From the cell containing the given text, extract its center point as (X, Y) coordinate. 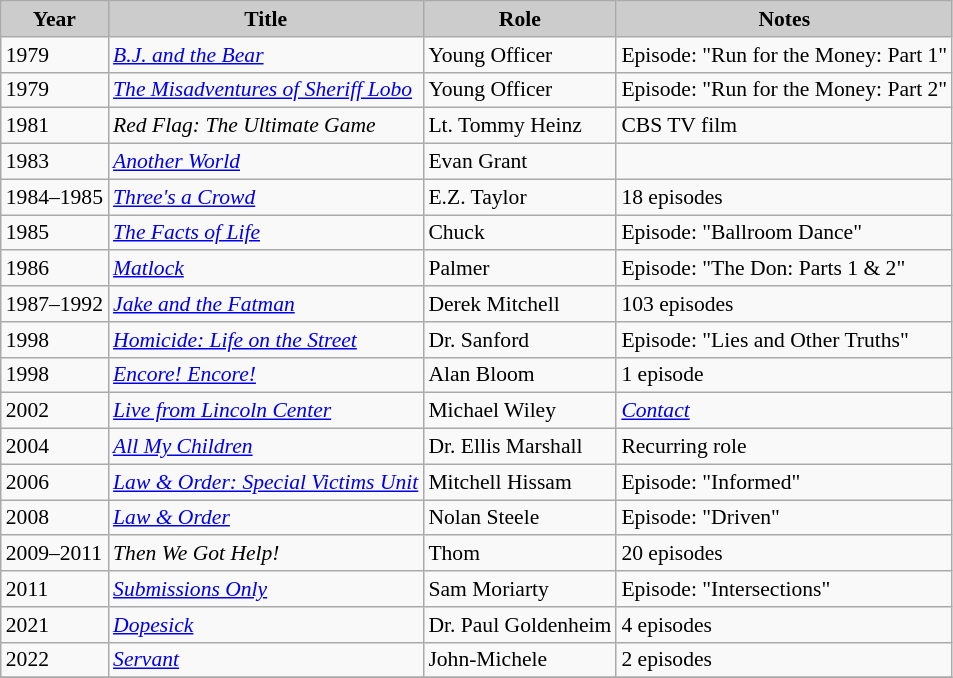
18 episodes (784, 197)
4 episodes (784, 625)
Evan Grant (520, 162)
2009–2011 (54, 554)
2002 (54, 411)
1981 (54, 126)
E.Z. Taylor (520, 197)
John-Michele (520, 660)
Jake and the Fatman (266, 304)
B.J. and the Bear (266, 55)
2008 (54, 518)
Homicide: Life on the Street (266, 340)
Matlock (266, 269)
Episode: "Run for the Money: Part 1" (784, 55)
Red Flag: The Ultimate Game (266, 126)
2021 (54, 625)
Live from Lincoln Center (266, 411)
Thom (520, 554)
Then We Got Help! (266, 554)
1 episode (784, 375)
All My Children (266, 447)
1986 (54, 269)
2022 (54, 660)
2 episodes (784, 660)
Nolan Steele (520, 518)
Episode: "Driven" (784, 518)
Dr. Ellis Marshall (520, 447)
20 episodes (784, 554)
Another World (266, 162)
2011 (54, 589)
Three's a Crowd (266, 197)
1985 (54, 233)
1984–1985 (54, 197)
Episode: "The Don: Parts 1 & 2" (784, 269)
The Facts of Life (266, 233)
CBS TV film (784, 126)
1987–1992 (54, 304)
Submissions Only (266, 589)
Law & Order: Special Victims Unit (266, 482)
The Misadventures of Sheriff Lobo (266, 90)
Dr. Paul Goldenheim (520, 625)
Dr. Sanford (520, 340)
Episode: "Ballroom Dance" (784, 233)
Lt. Tommy Heinz (520, 126)
Episode: "Informed" (784, 482)
Law & Order (266, 518)
Role (520, 19)
Recurring role (784, 447)
Episode: "Lies and Other Truths" (784, 340)
Alan Bloom (520, 375)
Episode: "Run for the Money: Part 2" (784, 90)
Title (266, 19)
103 episodes (784, 304)
Year (54, 19)
Mitchell Hissam (520, 482)
Derek Mitchell (520, 304)
2004 (54, 447)
Sam Moriarty (520, 589)
Palmer (520, 269)
Encore! Encore! (266, 375)
Episode: "Intersections" (784, 589)
Chuck (520, 233)
2006 (54, 482)
Contact (784, 411)
1983 (54, 162)
Servant (266, 660)
Dopesick (266, 625)
Michael Wiley (520, 411)
Notes (784, 19)
